For the text-containing cell, return its midpoint in [X, Y] coordinate format. 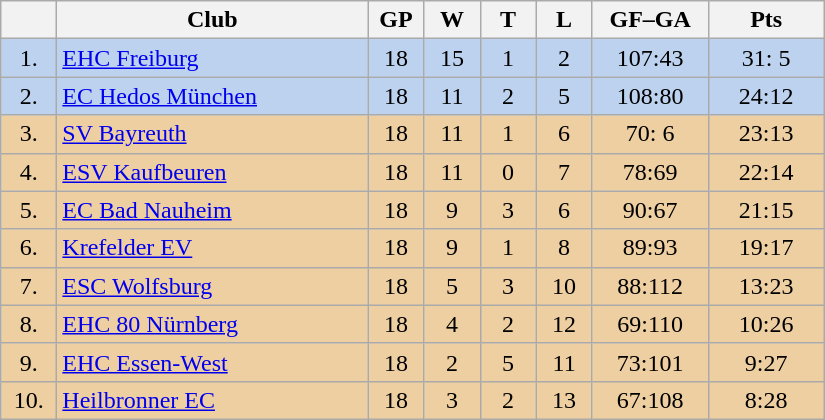
EHC Essen-West [212, 362]
1. [29, 58]
ESC Wolfsburg [212, 286]
90:67 [650, 210]
EHC 80 Nürnberg [212, 324]
23:13 [766, 134]
EC Hedos München [212, 96]
4 [452, 324]
8 [564, 248]
89:93 [650, 248]
31: 5 [766, 58]
EC Bad Nauheim [212, 210]
10. [29, 400]
78:69 [650, 172]
6. [29, 248]
8:28 [766, 400]
Club [212, 20]
12 [564, 324]
73:101 [650, 362]
67:108 [650, 400]
W [452, 20]
22:14 [766, 172]
5. [29, 210]
3. [29, 134]
EHC Freiburg [212, 58]
69:110 [650, 324]
108:80 [650, 96]
24:12 [766, 96]
ESV Kaufbeuren [212, 172]
15 [452, 58]
Pts [766, 20]
7. [29, 286]
Krefelder EV [212, 248]
10:26 [766, 324]
10 [564, 286]
7 [564, 172]
GF–GA [650, 20]
SV Bayreuth [212, 134]
0 [508, 172]
GP [396, 20]
88:112 [650, 286]
4. [29, 172]
19:17 [766, 248]
70: 6 [650, 134]
107:43 [650, 58]
13 [564, 400]
8. [29, 324]
T [508, 20]
13:23 [766, 286]
9. [29, 362]
L [564, 20]
9:27 [766, 362]
Heilbronner EC [212, 400]
2. [29, 96]
21:15 [766, 210]
